Scan for the cell matching the given text and deliver its [X, Y] coordinate at center. 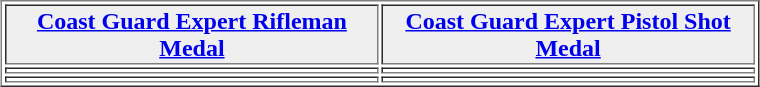
Coast Guard Expert Pistol Shot Medal [568, 34]
Coast Guard Expert Rifleman Medal [192, 34]
